Locate the cell with the specified text and output its (X, Y) center coordinate. 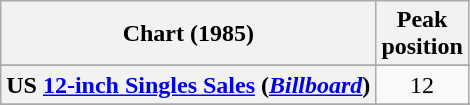
US 12-inch Singles Sales (Billboard) (188, 85)
Chart (1985) (188, 34)
Peakposition (422, 34)
12 (422, 85)
